From the cell containing the given text, extract its center point as [x, y] coordinate. 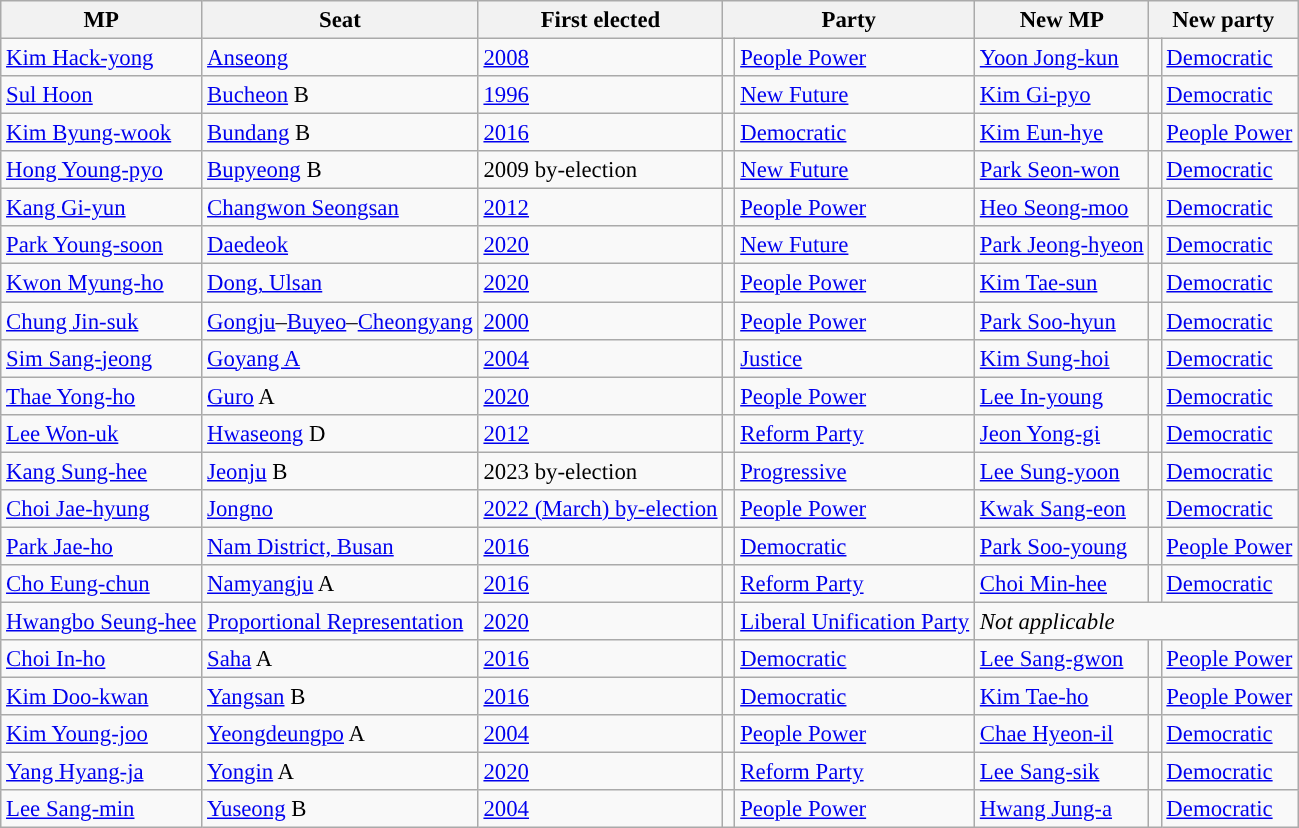
Bupyeong B [340, 170]
2023 by-election [600, 471]
Kim Hack-yong [102, 58]
Namyangju A [340, 584]
MP [102, 20]
Choi In-ho [102, 659]
Sul Hoon [102, 95]
Park Jeong-hyeon [1062, 245]
Thae Yong-ho [102, 396]
Kim Gi-pyo [1062, 95]
Lee Sung-yoon [1062, 471]
Kwak Sang-eon [1062, 509]
Kang Sung-hee [102, 471]
Kang Gi-yun [102, 208]
Kim Tae-ho [1062, 697]
Party [849, 20]
Sim Sang-jeong [102, 358]
Yoon Jong-kun [1062, 58]
Lee Sang-min [102, 809]
Guro A [340, 396]
Jeonju B [340, 471]
2022 (March) by-election [600, 509]
Hong Young-pyo [102, 170]
Hwang Jung-a [1062, 809]
Gongju–Buyeo–Cheongyang [340, 321]
Park Soo-young [1062, 546]
Hwaseong D [340, 433]
Cho Eung-chun [102, 584]
Jongno [340, 509]
2000 [600, 321]
Hwangbo Seung-hee [102, 621]
Yuseong B [340, 809]
Kim Young-joo [102, 734]
Liberal Unification Party [855, 621]
Chae Hyeon-il [1062, 734]
Heo Seong-moo [1062, 208]
Daedeok [340, 245]
Park Seon-won [1062, 170]
Yongin A [340, 772]
Park Soo-hyun [1062, 321]
Bucheon B [340, 95]
Dong, Ulsan [340, 283]
Lee Sang-sik [1062, 772]
New party [1224, 20]
Choi Jae-hyung [102, 509]
Kim Doo-kwan [102, 697]
Kim Eun-hye [1062, 133]
Kim Tae-sun [1062, 283]
Chung Jin-suk [102, 321]
Lee Won-uk [102, 433]
Yeongdeungpo A [340, 734]
Seat [340, 20]
2008 [600, 58]
Jeon Yong-gi [1062, 433]
Progressive [855, 471]
Proportional Representation [340, 621]
Nam District, Busan [340, 546]
Bundang B [340, 133]
Not applicable [1136, 621]
New MP [1062, 20]
First elected [600, 20]
2009 by-election [600, 170]
Lee Sang-gwon [1062, 659]
Yangsan B [340, 697]
Kim Byung-wook [102, 133]
Justice [855, 358]
Lee In-young [1062, 396]
Choi Min-hee [1062, 584]
Park Young-soon [102, 245]
Goyang A [340, 358]
Anseong [340, 58]
Park Jae-ho [102, 546]
Yang Hyang-ja [102, 772]
Kim Sung-hoi [1062, 358]
Kwon Myung-ho [102, 283]
1996 [600, 95]
Changwon Seongsan [340, 208]
Saha A [340, 659]
